Provide the [X, Y] coordinate of the cell's center where the given text is located.  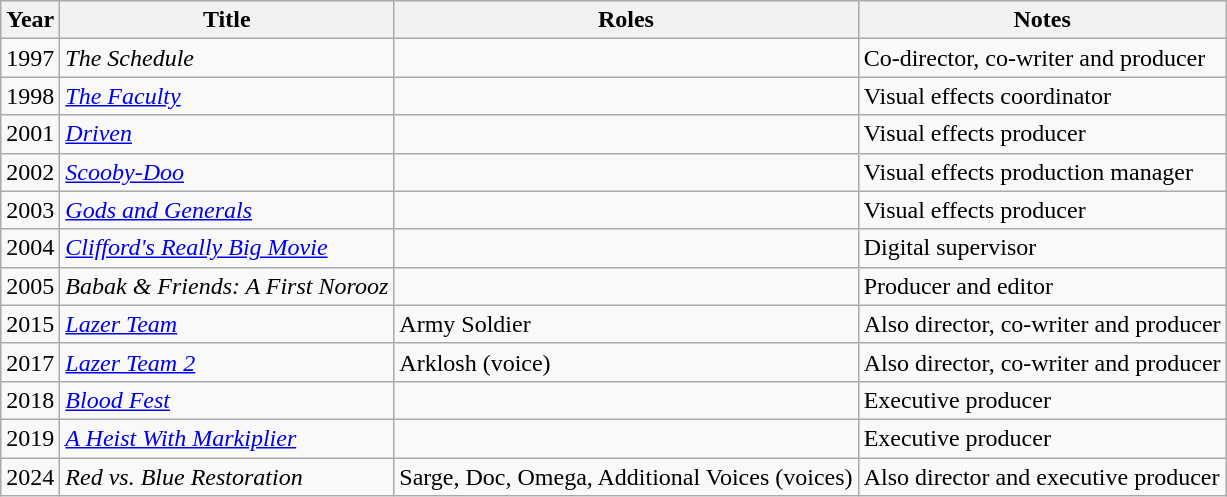
Digital supervisor [1042, 248]
2024 [30, 477]
Visual effects production manager [1042, 172]
Army Soldier [626, 324]
Sarge, Doc, Omega, Additional Voices (voices) [626, 477]
Year [30, 20]
2005 [30, 286]
Lazer Team [227, 324]
2017 [30, 362]
1998 [30, 96]
Scooby-Doo [227, 172]
Arklosh (voice) [626, 362]
Visual effects coordinator [1042, 96]
The Faculty [227, 96]
Babak & Friends: A First Norooz [227, 286]
2019 [30, 438]
Clifford's Really Big Movie [227, 248]
Title [227, 20]
Co-director, co-writer and producer [1042, 58]
Blood Fest [227, 400]
Gods and Generals [227, 210]
Notes [1042, 20]
2018 [30, 400]
The Schedule [227, 58]
Red vs. Blue Restoration [227, 477]
Roles [626, 20]
1997 [30, 58]
2001 [30, 134]
2002 [30, 172]
2003 [30, 210]
2015 [30, 324]
Lazer Team 2 [227, 362]
Also director and executive producer [1042, 477]
2004 [30, 248]
Producer and editor [1042, 286]
Driven [227, 134]
A Heist With Markiplier [227, 438]
